Determine the [X, Y] coordinate at the center of the cell enclosing the given text.  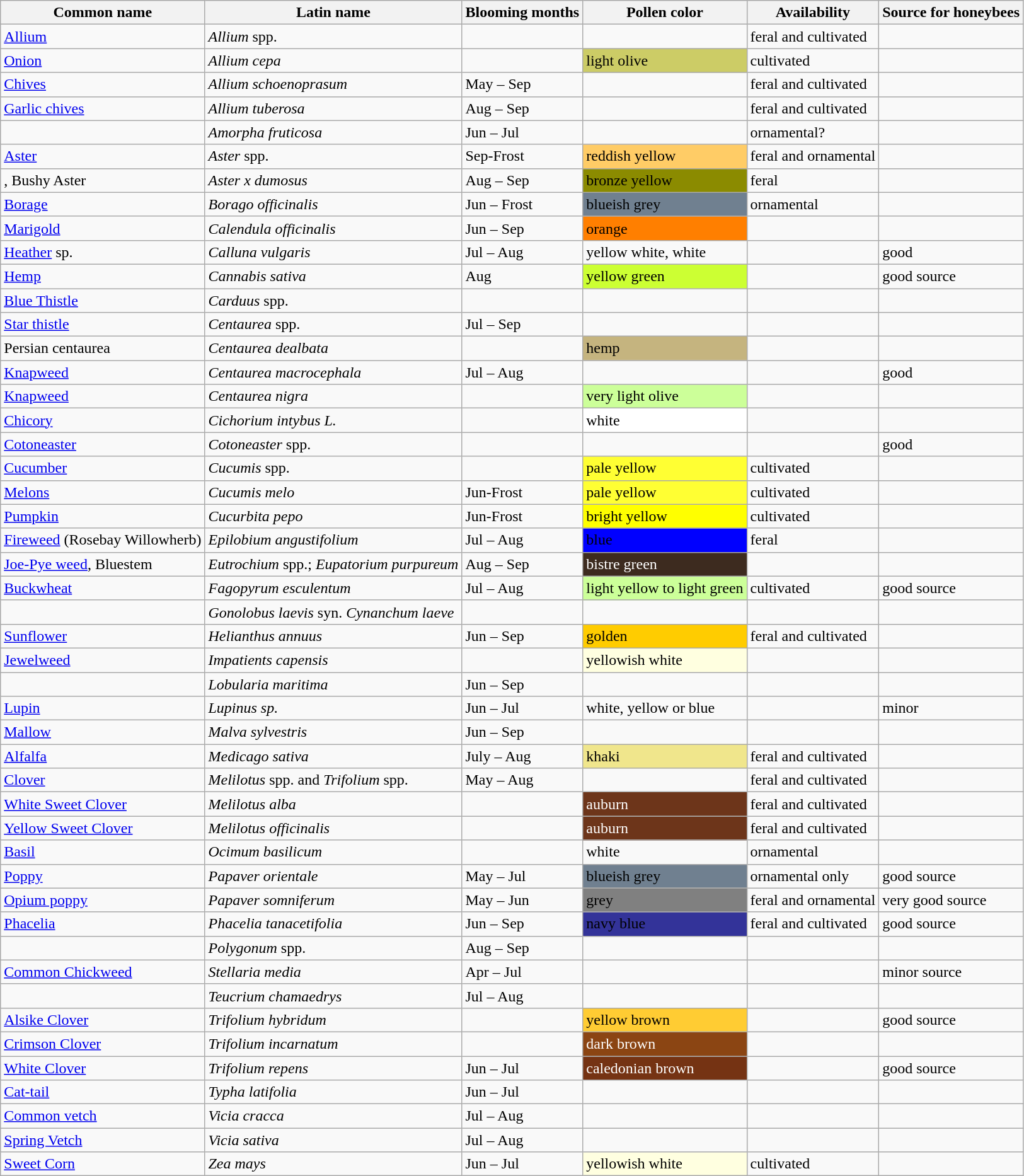
Teucrium chamaedrys [333, 996]
May – Jun [522, 900]
Centaurea spp. [333, 325]
Zea mays [333, 1164]
May – Sep [522, 84]
Basil [103, 852]
Marigold [103, 228]
yellow green [665, 276]
Impatients capensis [333, 660]
Aster spp. [333, 156]
Trifolium hybridum [333, 1020]
Common vetch [103, 1116]
Hemp [103, 276]
bronze yellow [665, 180]
White Sweet Clover [103, 804]
Calluna vulgaris [333, 252]
minor [952, 708]
blue [665, 540]
Crimson Clover [103, 1044]
Onion [103, 61]
Papaver somniferum [333, 900]
Latin name [333, 13]
bistre green [665, 564]
Jewelweed [103, 660]
Cat-tail [103, 1092]
Persian centaurea [103, 349]
Malva sylvestris [333, 732]
khaki [665, 756]
minor source [952, 972]
reddish yellow [665, 156]
Star thistle [103, 325]
ornamental only [813, 876]
Borago officinalis [333, 204]
Calendula officinalis [333, 228]
Amorpha fruticosa [333, 132]
Epilobium angustifolium [333, 540]
Allium tuberosa [333, 108]
Helianthus annuus [333, 636]
light olive [665, 61]
Stellaria media [333, 972]
Cotoneaster [103, 444]
Fireweed (Rosebay Willowherb) [103, 540]
Polygonum spp. [333, 948]
Ocimum basilicum [333, 852]
grey [665, 900]
May – Aug [522, 780]
Chives [103, 84]
Fagopyrum esculentum [333, 588]
Phacelia [103, 924]
Source for honeybees [952, 13]
July – Aug [522, 756]
May – Jul [522, 876]
Yellow Sweet Clover [103, 828]
Common Chickweed [103, 972]
Melilotus officinalis [333, 828]
Centaurea macrocephala [333, 372]
dark brown [665, 1044]
Blue Thistle [103, 301]
Blooming months [522, 13]
Aster [103, 156]
Sunflower [103, 636]
Availability [813, 13]
caledonian brown [665, 1068]
Centaurea nigra [333, 396]
Alfalfa [103, 756]
Buckwheat [103, 588]
bright yellow [665, 516]
Typha latifolia [333, 1092]
White Clover [103, 1068]
Carduus spp. [333, 301]
Sweet Corn [103, 1164]
navy blue [665, 924]
Melilotus spp. and Trifolium spp. [333, 780]
orange [665, 228]
white, yellow or blue [665, 708]
Pollen color [665, 13]
Mallow [103, 732]
hemp [665, 349]
Alsike Clover [103, 1020]
Gonolobus laevis syn. Cynanchum laeve [333, 612]
light yellow to light green [665, 588]
Jun – Frost [522, 204]
Melons [103, 492]
Allium spp. [333, 37]
yellow white, white [665, 252]
Trifolium repens [333, 1068]
Aster x dumosus [333, 180]
Cucurbita pepo [333, 516]
Cucumis melo [333, 492]
Apr – Jul [522, 972]
Lupinus sp. [333, 708]
Borage [103, 204]
Garlic chives [103, 108]
Allium schoenoprasum [333, 84]
Opium poppy [103, 900]
Cichorium intybus L. [333, 420]
Poppy [103, 876]
ornamental? [813, 132]
very good source [952, 900]
Lupin [103, 708]
Cannabis sativa [333, 276]
Cucumis spp. [333, 468]
Trifolium incarnatum [333, 1044]
Lobularia maritima [333, 684]
Heather sp. [103, 252]
Cotoneaster spp. [333, 444]
Allium [103, 37]
Eutrochium spp.; Eupatorium purpureum [333, 564]
Pumpkin [103, 516]
Sep-Frost [522, 156]
Melilotus alba [333, 804]
golden [665, 636]
Allium cepa [333, 61]
Jul – Sep [522, 325]
Medicago sativa [333, 756]
Vicia cracca [333, 1116]
Clover [103, 780]
Aug [522, 276]
Centaurea dealbata [333, 349]
Papaver orientale [333, 876]
Chicory [103, 420]
Cucumber [103, 468]
Phacelia tanacetifolia [333, 924]
, Bushy Aster [103, 180]
Common name [103, 13]
Joe-Pye weed, Bluestem [103, 564]
very light olive [665, 396]
Spring Vetch [103, 1140]
Vicia sativa [333, 1140]
yellow brown [665, 1020]
